Determine the [x, y] coordinate at the center of the cell enclosing the given text.  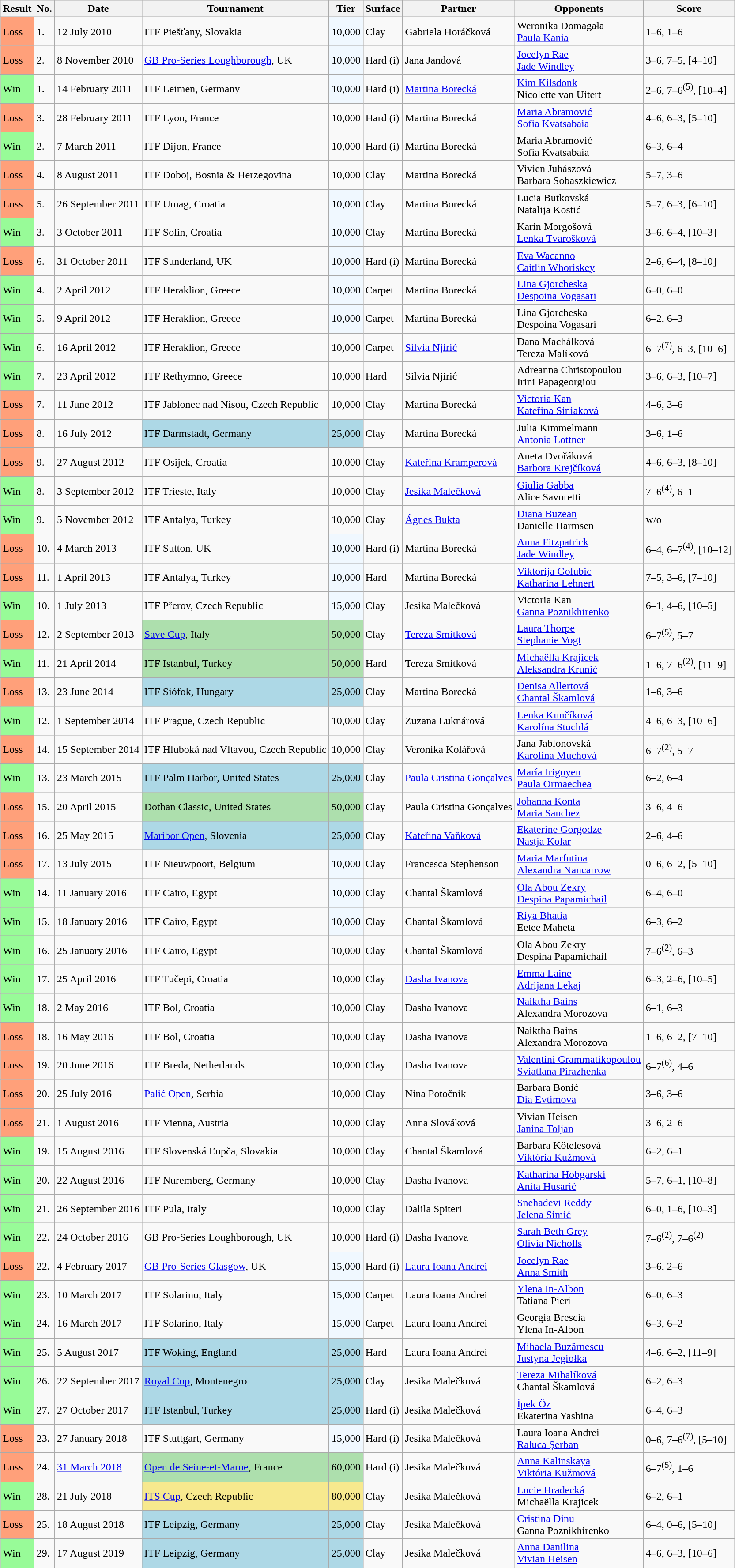
Barbara Bonić Dia Evtimova [579, 1094]
29. [44, 1553]
0–6, 7–6(7), [5–10] [689, 1439]
20 June 2016 [98, 1065]
6–4, 6–7(4), [10–12] [689, 548]
ITF Jablonec nad Nisou, Czech Republic [235, 405]
1 September 2014 [98, 720]
31 October 2011 [98, 261]
25 April 2016 [98, 979]
Cristina Dinu Ganna Poznikhirenko [579, 1524]
7–6(2), 7–6(2) [689, 1237]
26 September 2011 [98, 204]
Open de Seine-et-Marne, France [235, 1467]
3–6, 4–6 [689, 807]
25 January 2016 [98, 951]
Tereza Mihalíková Chantal Škamlová [579, 1381]
10 March 2017 [98, 1295]
2 April 2012 [98, 290]
Anna Kalinskaya Viktória Kužmová [579, 1467]
5 November 2012 [98, 520]
9 April 2012 [98, 319]
4 February 2017 [98, 1266]
ITF Sutton, UK [235, 548]
ITF Doboj, Bosnia & Herzegovina [235, 175]
Dana Machálková Tereza Malíková [579, 347]
Score [689, 9]
22 August 2016 [98, 1180]
Laura Thorpe Stephanie Vogt [579, 635]
İpek Öz Ekaterina Yashina [579, 1410]
ITF Breda, Netherlands [235, 1065]
6–4, 0–6, [5–10] [689, 1524]
1–6, 7–6(2), [11–9] [689, 663]
2 September 2013 [98, 635]
20 April 2015 [98, 807]
7–6(2), 6–3 [689, 951]
Jana Jablonovská Karolína Muchová [579, 749]
Palić Open, Serbia [235, 1094]
21 April 2014 [98, 663]
6–1, 6–3 [689, 1008]
ITS Cup, Czech Republic [235, 1496]
14 February 2011 [98, 89]
ITF Přerov, Czech Republic [235, 605]
Katharina Hobgarski Anita Husarić [579, 1180]
7 March 2011 [98, 147]
16 April 2012 [98, 347]
27 January 2018 [98, 1439]
1–6, 6–2, [7–10] [689, 1036]
No. [44, 9]
Diana Buzean Daniëlle Harmsen [579, 520]
6–7(7), 6–3, [10–6] [689, 347]
6–7(2), 5–7 [689, 749]
Denisa Allertová Chantal Škamlová [579, 692]
ITF Woking, England [235, 1352]
Valentini Grammatikopoulou Sviatlana Pirazhenka [579, 1065]
ITF Dijon, France [235, 147]
ITF Trieste, Italy [235, 491]
6–4, 6–3 [689, 1410]
80,000 [346, 1496]
3 September 2012 [98, 491]
ITF Stuttgart, Germany [235, 1439]
Kateřina Vaňková [459, 836]
Giulia Gabba Alice Savoretti [579, 491]
6–0, 1–6, [10–3] [689, 1208]
2–6, 4–6 [689, 836]
Result [17, 9]
Gabriela Horáčková [459, 32]
ITF Pula, Italy [235, 1208]
Tier [346, 9]
Weronika Domagała Paula Kania [579, 32]
25 May 2015 [98, 836]
Veronika Kolářová [459, 749]
6–4, 6–0 [689, 893]
Anna Fitzpatrick Jade Windley [579, 548]
1 April 2013 [98, 577]
1 August 2016 [98, 1123]
ITF Piešťany, Slovakia [235, 32]
31 March 2018 [98, 1467]
Laura Ioana Andrei Raluca Șerban [579, 1439]
Mihaela Buzărnescu Justyna Jegiołka [579, 1352]
8 August 2011 [98, 175]
6–1, 4–6, [10–5] [689, 605]
6–7(5), 5–7 [689, 635]
3–6, 6–4, [10–3] [689, 232]
Ágnes Bukta [459, 520]
3–6, 7–5, [4–10] [689, 60]
6–7(6), 4–6 [689, 1065]
16 May 2016 [98, 1036]
ITF Solin, Croatia [235, 232]
18 August 2018 [98, 1524]
4–6, 3–6 [689, 405]
Lenka Kunčíková Karolína Stuchlá [579, 720]
1–6, 3–6 [689, 692]
60,000 [346, 1467]
16 March 2017 [98, 1324]
Zuzana Luknárová [459, 720]
ITF Slovenská Ľupča, Slovakia [235, 1151]
6–7(5), 1–6 [689, 1467]
5–7, 3–6 [689, 175]
25 July 2016 [98, 1094]
4–6, 6–3, [5–10] [689, 117]
12 July 2010 [98, 32]
6–3, 2–6, [10–5] [689, 979]
4 March 2013 [98, 548]
Adreanna Christopoulou Irini Papageorgiou [579, 376]
3 October 2011 [98, 232]
6–3, 6–4 [689, 147]
3–6, 3–6 [689, 1094]
Vivian Heisen Janina Toljan [579, 1123]
26 September 2016 [98, 1208]
Julia Kimmelmann Antonia Lottner [579, 433]
ITF Sunderland, UK [235, 261]
8 November 2010 [98, 60]
22 September 2017 [98, 1381]
Emma Laine Adrijana Lekaj [579, 979]
Karin Morgošová Lenka Tvarošková [579, 232]
ITF Prague, Czech Republic [235, 720]
ITF Umag, Croatia [235, 204]
Anna Slováková [459, 1123]
5–7, 6–3, [6–10] [689, 204]
3–6, 1–6 [689, 433]
Snehadevi Reddy Jelena Simić [579, 1208]
26. [44, 1381]
0–6, 6–2, [5–10] [689, 864]
Jocelyn Rae Jade Windley [579, 60]
18 January 2016 [98, 921]
28. [44, 1496]
Lucie Hradecká Michaëlla Krajicek [579, 1496]
3–6, 6–3, [10–7] [689, 376]
Ylena In-Albon Tatiana Pieri [579, 1295]
Sarah Beth Grey Olivia Nicholls [579, 1237]
7–6(4), 6–1 [689, 491]
Eva Wacanno Caitlin Whoriskey [579, 261]
Riya Bhatia Eetee Maheta [579, 921]
Victoria Kan Ganna Poznikhirenko [579, 605]
Francesca Stephenson [459, 864]
María Irigoyen Paula Ormaechea [579, 778]
Vivien Juhászová Barbara Sobaszkiewicz [579, 175]
ITF Nuremberg, Germany [235, 1180]
2 May 2016 [98, 1008]
Maribor Open, Slovenia [235, 836]
27 August 2012 [98, 463]
ITF Nieuwpoort, Belgium [235, 864]
Aneta Dvořáková Barbora Krejčíková [579, 463]
ITF Osijek, Croatia [235, 463]
Jana Jandová [459, 60]
1 July 2013 [98, 605]
ITF Rethymno, Greece [235, 376]
28 February 2011 [98, 117]
15 August 2016 [98, 1151]
Maria Marfutina Alexandra Nancarrow [579, 864]
ITF Darmstadt, Germany [235, 433]
GB Pro-Series Glasgow, UK [235, 1266]
21 July 2018 [98, 1496]
2–6, 6–4, [8–10] [689, 261]
Georgia Brescia Ylena In-Albon [579, 1324]
2–6, 7–6(5), [10–4] [689, 89]
27. [44, 1410]
Nina Potočnik [459, 1094]
11 January 2016 [98, 893]
Surface [383, 9]
ITF Leimen, Germany [235, 89]
ITF Palm Harbor, United States [235, 778]
Tournament [235, 9]
6–0, 6–3 [689, 1295]
27 October 2017 [98, 1410]
Royal Cup, Montenegro [235, 1381]
7–5, 3–6, [7–10] [689, 577]
Save Cup, Italy [235, 635]
Jocelyn Rae Anna Smith [579, 1266]
ITF Lyon, France [235, 117]
ITF Hluboká nad Vltavou, Czech Republic [235, 749]
Ekaterine Gorgodze Nastja Kolar [579, 836]
w/o [689, 520]
5 August 2017 [98, 1352]
4–6, 6–2, [11–9] [689, 1352]
23 June 2014 [98, 692]
16 July 2012 [98, 433]
17 August 2019 [98, 1553]
23 March 2015 [98, 778]
24 October 2016 [98, 1237]
Dothan Classic, United States [235, 807]
Victoria Kan Kateřina Siniaková [579, 405]
Anna Danilina Vivian Heisen [579, 1553]
ITF Vienna, Austria [235, 1123]
5–7, 6–1, [10–8] [689, 1180]
Kim Kilsdonk Nicolette van Uitert [579, 89]
13 July 2015 [98, 864]
Viktorija Golubic Katharina Lehnert [579, 577]
1–6, 1–6 [689, 32]
15 September 2014 [98, 749]
6–0, 6–0 [689, 290]
Partner [459, 9]
Barbara Kötelesová Viktória Kužmová [579, 1151]
Lucia Butkovská Natalija Kostić [579, 204]
Johanna Konta Maria Sanchez [579, 807]
Opponents [579, 9]
Date [98, 9]
4–6, 6–3, [8–10] [689, 463]
Dalila Spiteri [459, 1208]
ITF Siófok, Hungary [235, 692]
11 June 2012 [98, 405]
Kateřina Kramperová [459, 463]
6–2, 6–4 [689, 778]
23 April 2012 [98, 376]
Michaëlla Krajicek Aleksandra Krunić [579, 663]
ITF Tučepi, Croatia [235, 979]
